Scan for the cell matching the given text and deliver its [x, y] coordinate at center. 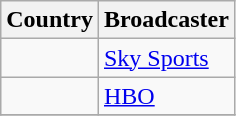
Country [50, 20]
Sky Sports [166, 58]
Broadcaster [166, 20]
HBO [166, 96]
